Find where the given text appears and provide that cell's center as [x, y] coordinate. 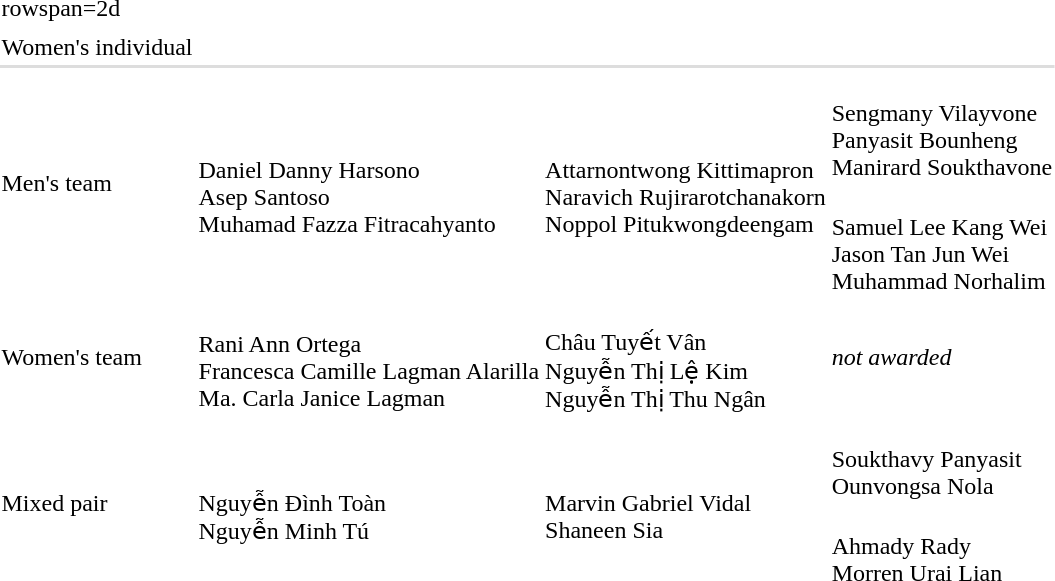
Attarnontwong KittimapronNaravich RujirarotchanakornNoppol Pitukwongdeengam [686, 184]
not awarded [942, 357]
Women's individual [97, 47]
Men's team [97, 184]
Samuel Lee Kang WeiJason Tan Jun WeiMuhammad Norhalim [942, 240]
Châu Tuyết VânNguyễn Thị Lệ KimNguyễn Thị Thu Ngân [686, 357]
Soukthavy PanyasitOunvongsa Nola [942, 460]
Rani Ann OrtegaFrancesca Camille Lagman AlarillaMa. Carla Janice Lagman [369, 357]
Daniel Danny HarsonoAsep SantosoMuhamad Fazza Fitracahyanto [369, 184]
Women's team [97, 357]
Sengmany VilayvonePanyasit BounhengManirard Soukthavone [942, 126]
